Output the [x, y] coordinate of the center of the cell containing the given text.  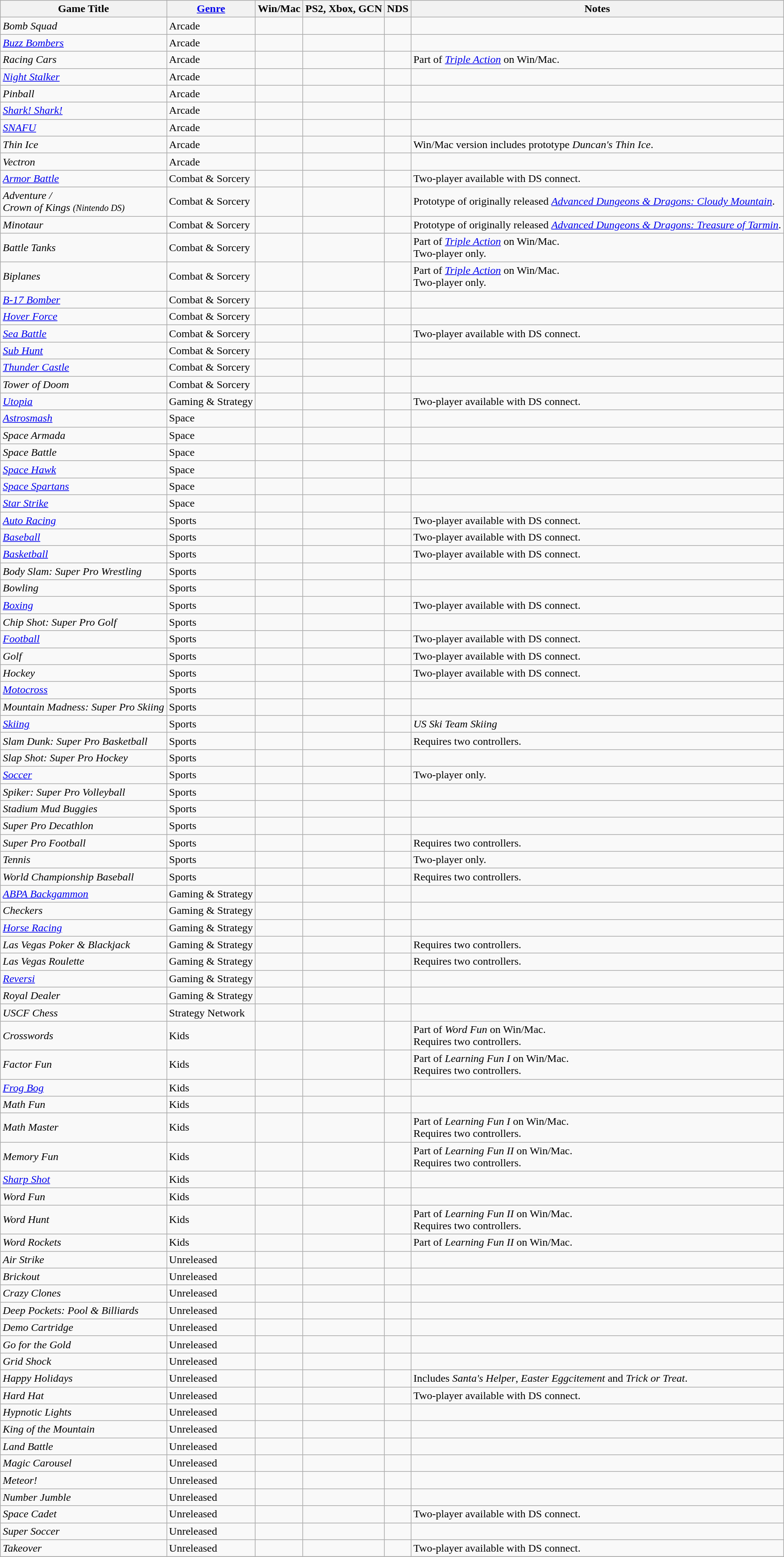
PS2, Xbox, GCN [343, 9]
Word Fun [84, 1197]
Super Pro Football [84, 843]
Space Cadet [84, 1514]
Sea Battle [84, 334]
Hypnotic Lights [84, 1412]
Air Strike [84, 1260]
Mountain Madness: Super Pro Skiing [84, 707]
Part of Triple Action on Win/Mac. [597, 60]
Baseball [84, 537]
Crazy Clones [84, 1293]
Space Armada [84, 435]
Space Spartans [84, 486]
Crosswords [84, 1036]
Motocross [84, 690]
Genre [211, 9]
Prototype of originally released Advanced Dungeons & Dragons: Cloudy Mountain. [597, 202]
Factor Fun [84, 1064]
B-17 Bomber [84, 300]
Boxing [84, 605]
Body Slam: Super Pro Wrestling [84, 571]
Tennis [84, 860]
Grid Shock [84, 1361]
Royal Dealer [84, 995]
Win/Mac [279, 9]
Game Title [84, 9]
World Championship Baseball [84, 877]
Pinball [84, 94]
Hockey [84, 673]
Land Battle [84, 1446]
Tower of Doom [84, 384]
Shark! Shark! [84, 111]
Happy Holidays [84, 1378]
Takeover [84, 1548]
Includes Santa's Helper, Easter Eggcitement and Trick or Treat. [597, 1378]
Reversi [84, 979]
Super Soccer [84, 1531]
Space Hawk [84, 469]
Memory Fun [84, 1157]
Magic Carousel [84, 1463]
Star Strike [84, 503]
Las Vegas Poker & Blackjack [84, 945]
Stadium Mud Buggies [84, 809]
Battle Tanks [84, 248]
Super Pro Decathlon [84, 826]
Vectron [84, 161]
Horse Racing [84, 928]
Golf [84, 656]
Frog Bog [84, 1088]
Racing Cars [84, 60]
Utopia [84, 401]
NDS [398, 9]
Buzz Bombers [84, 43]
SNAFU [84, 128]
Win/Mac version includes prototype Duncan's Thin Ice. [597, 145]
Brickout [84, 1276]
Deep Pockets: Pool & Billiards [84, 1310]
Part of Learning Fun II on Win/Mac. [597, 1243]
Armor Battle [84, 178]
Word Rockets [84, 1243]
US Ski Team Skiing [597, 724]
King of the Mountain [84, 1429]
Chip Shot: Super Pro Golf [84, 622]
Number Jumble [84, 1497]
Minotaur [84, 224]
Sub Hunt [84, 351]
Meteor! [84, 1480]
Astrosmash [84, 418]
Demo Cartridge [84, 1327]
Space Battle [84, 452]
Part of Word Fun on Win/Mac.Requires two controllers. [597, 1036]
Slam Dunk: Super Pro Basketball [84, 741]
Hard Hat [84, 1396]
Hover Force [84, 317]
Night Stalker [84, 77]
Spiker: Super Pro Volleyball [84, 792]
Checkers [84, 911]
Biplanes [84, 277]
Bomb Squad [84, 26]
ABPA Backgammon [84, 894]
Bowling [84, 588]
Auto Racing [84, 520]
Adventure /Crown of Kings (Nintendo DS) [84, 202]
Soccer [84, 775]
Strategy Network [211, 1012]
Skiing [84, 724]
Slap Shot: Super Pro Hockey [84, 758]
Thunder Castle [84, 368]
Basketball [84, 554]
Football [84, 639]
Prototype of originally released Advanced Dungeons & Dragons: Treasure of Tarmin. [597, 224]
Math Master [84, 1127]
Notes [597, 9]
Sharp Shot [84, 1180]
Word Hunt [84, 1219]
Math Fun [84, 1105]
USCF Chess [84, 1012]
Thin Ice [84, 145]
Go for the Gold [84, 1344]
Las Vegas Roulette [84, 962]
